From the cell containing the given text, extract its center point as [X, Y] coordinate. 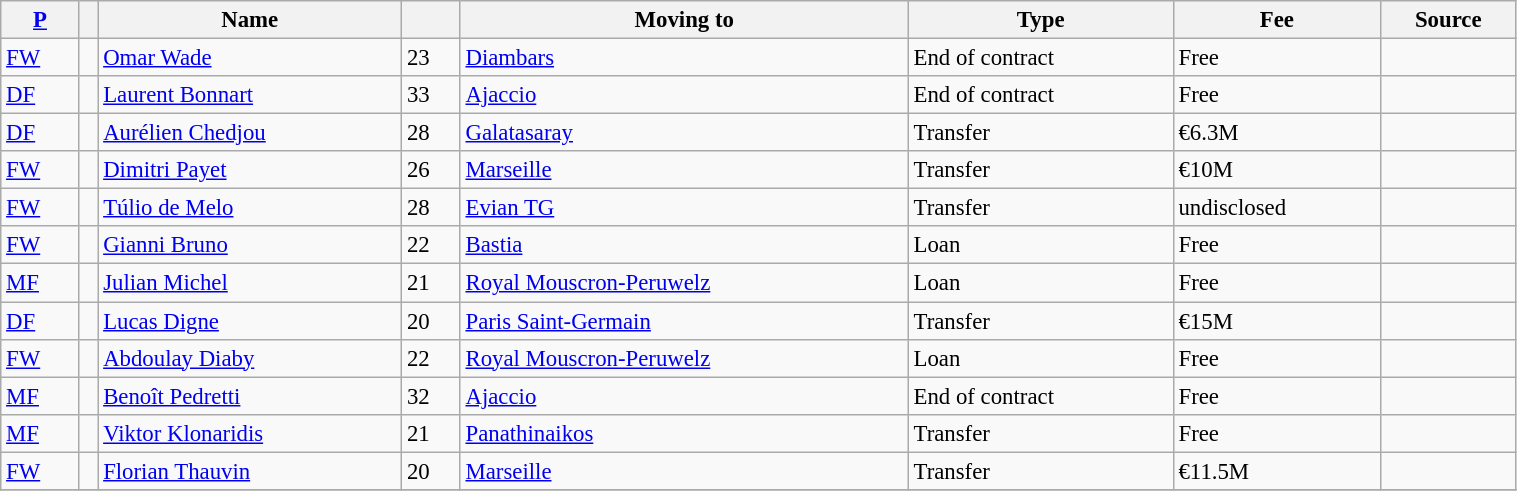
Source [1448, 20]
P [40, 20]
Galatasaray [684, 133]
€11.5M [1276, 471]
Benoît Pedretti [250, 396]
Gianni Bruno [250, 245]
Name [250, 20]
€10M [1276, 170]
33 [432, 95]
Bastia [684, 245]
€15M [1276, 321]
€6.3M [1276, 133]
23 [432, 58]
Abdoulay Diaby [250, 358]
Omar Wade [250, 58]
Fee [1276, 20]
32 [432, 396]
Moving to [684, 20]
Florian Thauvin [250, 471]
Dimitri Payet [250, 170]
Aurélien Chedjou [250, 133]
Laurent Bonnart [250, 95]
Túlio de Melo [250, 208]
Lucas Digne [250, 321]
Julian Michel [250, 283]
Viktor Klonaridis [250, 433]
Type [1040, 20]
Evian TG [684, 208]
26 [432, 170]
undisclosed [1276, 208]
Panathinaikos [684, 433]
Diambars [684, 58]
Paris Saint-Germain [684, 321]
